Search for the cell housing the specified text and yield its [X, Y] center coordinate. 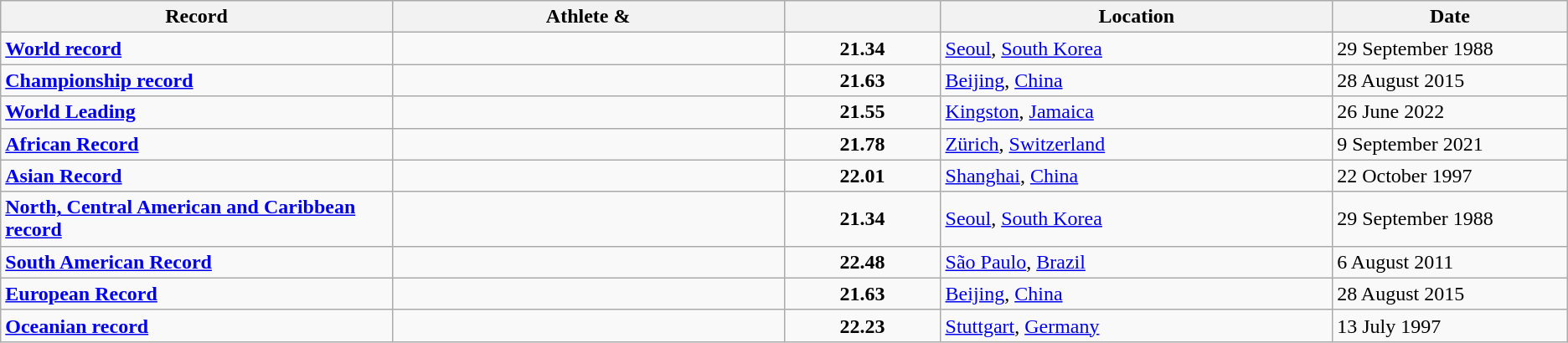
22.48 [863, 262]
26 June 2022 [1451, 112]
Stuttgart, Germany [1137, 325]
North, Central American and Caribbean record [197, 219]
South American Record [197, 262]
Shanghai, China [1137, 176]
European Record [197, 294]
6 August 2011 [1451, 262]
22.01 [863, 176]
13 July 1997 [1451, 325]
Asian Record [197, 176]
Oceanian record [197, 325]
Championship record [197, 80]
Date [1451, 17]
Kingston, Jamaica [1137, 112]
22 October 1997 [1451, 176]
World Leading [197, 112]
9 September 2021 [1451, 144]
Zürich, Switzerland [1137, 144]
São Paulo, Brazil [1137, 262]
Location [1137, 17]
Athlete & [588, 17]
22.23 [863, 325]
Record [197, 17]
African Record [197, 144]
21.78 [863, 144]
21.55 [863, 112]
World record [197, 49]
